Find where the given text appears and provide that cell's center as (X, Y) coordinate. 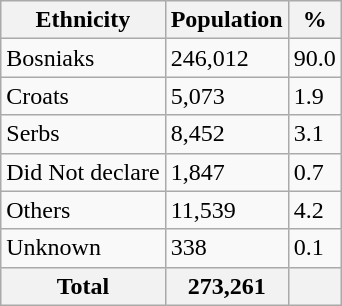
90.0 (314, 58)
Serbs (83, 134)
0.7 (314, 172)
1.9 (314, 96)
Unknown (83, 248)
1,847 (226, 172)
Population (226, 20)
Total (83, 286)
Others (83, 210)
4.2 (314, 210)
5,073 (226, 96)
Did Not declare (83, 172)
0.1 (314, 248)
246,012 (226, 58)
338 (226, 248)
11,539 (226, 210)
Bosniaks (83, 58)
Ethnicity (83, 20)
8,452 (226, 134)
Croats (83, 96)
3.1 (314, 134)
% (314, 20)
273,261 (226, 286)
